Search for the cell housing the specified text and yield its (x, y) center coordinate. 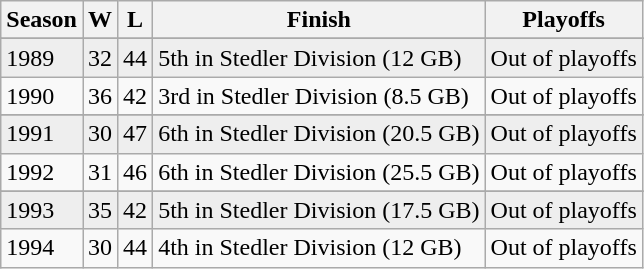
W (100, 20)
5th in Stedler Division (12 GB) (319, 58)
6th in Stedler Division (20.5 GB) (319, 134)
32 (100, 58)
46 (136, 172)
Season (42, 20)
4th in Stedler Division (12 GB) (319, 248)
1992 (42, 172)
1991 (42, 134)
1994 (42, 248)
1989 (42, 58)
1990 (42, 96)
36 (100, 96)
1993 (42, 210)
6th in Stedler Division (25.5 GB) (319, 172)
31 (100, 172)
47 (136, 134)
3rd in Stedler Division (8.5 GB) (319, 96)
Playoffs (564, 20)
L (136, 20)
5th in Stedler Division (17.5 GB) (319, 210)
Finish (319, 20)
35 (100, 210)
